Scan for the cell matching the given text and deliver its [X, Y] coordinate at center. 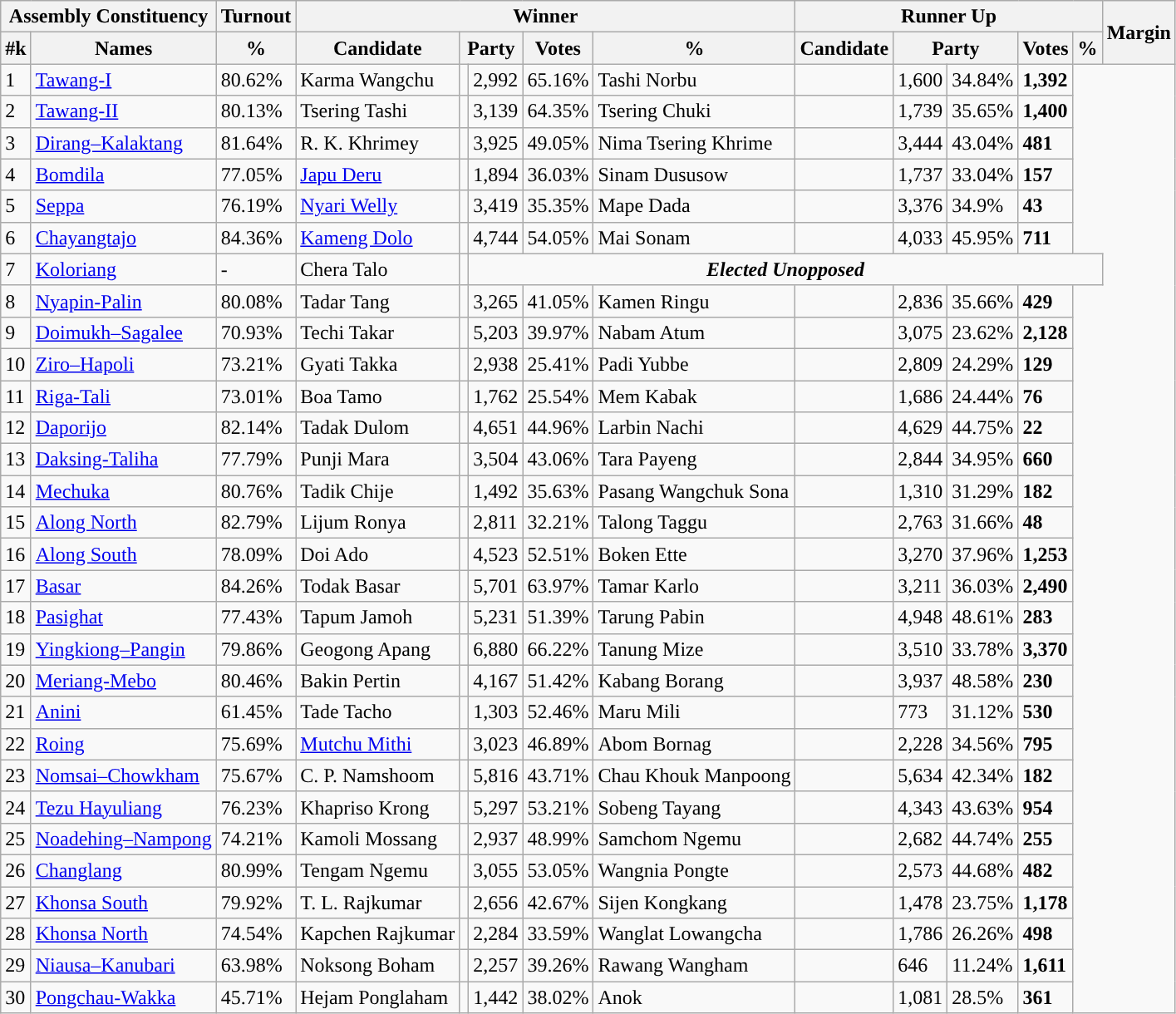
Meriang-Mebo [123, 681]
Nyapin-Palin [123, 301]
77.43% [256, 618]
26 [16, 870]
Elected Unopposed [785, 269]
64.35% [558, 111]
35.35% [558, 206]
2,844 [921, 460]
76.19% [256, 206]
Noadehing–Nampong [123, 839]
2,836 [921, 301]
C. P. Namshoom [377, 775]
Boken Ette [695, 554]
74.21% [256, 839]
1,737 [921, 175]
Sobeng Tayang [695, 807]
75.67% [256, 775]
3,510 [921, 649]
48.61% [982, 618]
1,081 [921, 997]
Pasighat [123, 618]
283 [1046, 618]
3,075 [921, 332]
38.02% [558, 997]
Kameng Dolo [377, 238]
429 [1046, 301]
26.26% [982, 934]
31.66% [982, 523]
77.05% [256, 175]
27 [16, 902]
3,370 [1046, 649]
Tashi Norbu [695, 80]
84.36% [256, 238]
25 [16, 839]
37.96% [982, 554]
1,894 [495, 175]
Khonsa North [123, 934]
29 [16, 966]
1,310 [921, 491]
Tarung Pabin [695, 618]
Geogong Apang [377, 649]
51.39% [558, 618]
11 [16, 396]
Kamoli Mossang [377, 839]
Noksong Boham [377, 966]
660 [1046, 460]
3,265 [495, 301]
28.5% [982, 997]
Karma Wangchu [377, 80]
5,816 [495, 775]
Anok [695, 997]
Margin [1139, 32]
54.05% [558, 238]
Bomdila [123, 175]
17 [16, 586]
2 [16, 111]
11.24% [982, 966]
35.63% [558, 491]
34.95% [982, 460]
- [256, 269]
Daporijo [123, 428]
Khonsa South [123, 902]
Wanglat Lowangcha [695, 934]
Talong Taggu [695, 523]
5,297 [495, 807]
2,992 [495, 80]
5,701 [495, 586]
Punji Mara [377, 460]
R. K. Khrimey [377, 143]
Japu Deru [377, 175]
80.46% [256, 681]
4,033 [921, 238]
Nabam Atum [695, 332]
4,343 [921, 807]
4,629 [921, 428]
63.98% [256, 966]
73.21% [256, 364]
1,442 [495, 997]
4 [16, 175]
4,744 [495, 238]
1,762 [495, 396]
530 [1046, 712]
Riga-Tali [123, 396]
Pongchau-Wakka [123, 997]
49.05% [558, 143]
1,611 [1046, 966]
Chayangtajo [123, 238]
255 [1046, 839]
2,811 [495, 523]
3,504 [495, 460]
1,478 [921, 902]
16 [16, 554]
39.97% [558, 332]
Pasang Wangchuk Sona [695, 491]
498 [1046, 934]
Basar [123, 586]
2,682 [921, 839]
Ziro–Hapoli [123, 364]
Abom Bornag [695, 744]
Tawang-II [123, 111]
52.46% [558, 712]
4,167 [495, 681]
34.84% [982, 80]
481 [1046, 143]
361 [1046, 997]
Sijen Kongkang [695, 902]
3,444 [921, 143]
3,211 [921, 586]
75.69% [256, 744]
25.54% [558, 396]
76.23% [256, 807]
34.56% [982, 744]
1,739 [921, 111]
Mem Kabak [695, 396]
Lijum Ronya [377, 523]
Yingkiong–Pangin [123, 649]
42.34% [982, 775]
2,937 [495, 839]
5,231 [495, 618]
35.65% [982, 111]
43.71% [558, 775]
Dirang–Kalaktang [123, 143]
Tsering Tashi [377, 111]
30 [16, 997]
2,228 [921, 744]
25.41% [558, 364]
Kapchen Rajkumar [377, 934]
31.29% [982, 491]
1,400 [1046, 111]
4,948 [921, 618]
4,523 [495, 554]
73.01% [256, 396]
Boa Tamo [377, 396]
51.42% [558, 681]
3,139 [495, 111]
Wangnia Pongte [695, 870]
3,419 [495, 206]
773 [921, 712]
53.21% [558, 807]
482 [1046, 870]
2,128 [1046, 332]
Tadak Dulom [377, 428]
79.86% [256, 649]
81.64% [256, 143]
1,600 [921, 80]
795 [1046, 744]
Winner [545, 17]
1,392 [1046, 80]
Doimukh–Sagalee [123, 332]
33.04% [982, 175]
44.68% [982, 870]
#k [16, 48]
19 [16, 649]
Tawang-I [123, 80]
28 [16, 934]
82.14% [256, 428]
954 [1046, 807]
Seppa [123, 206]
Tezu Hayuliang [123, 807]
13 [16, 460]
Mape Dada [695, 206]
Maru Mili [695, 712]
Nomsai–Chowkham [123, 775]
63.97% [558, 586]
Padi Yubbe [695, 364]
79.92% [256, 902]
44.96% [558, 428]
3,270 [921, 554]
Chau Khouk Manpoong [695, 775]
74.54% [256, 934]
Tade Tacho [377, 712]
10 [16, 364]
76 [1046, 396]
45.95% [982, 238]
1,686 [921, 396]
80.08% [256, 301]
1,492 [495, 491]
80.76% [256, 491]
Tengam Ngemu [377, 870]
23.62% [982, 332]
48 [1046, 523]
53.05% [558, 870]
43 [1046, 206]
9 [16, 332]
43.06% [558, 460]
Names [123, 48]
42.67% [558, 902]
Kabang Borang [695, 681]
78.09% [256, 554]
43.04% [982, 143]
Tara Payeng [695, 460]
Assembly Constituency [108, 17]
Sinam Dususow [695, 175]
Tadik Chije [377, 491]
Mutchu Mithi [377, 744]
1,303 [495, 712]
Anini [123, 712]
23.75% [982, 902]
129 [1046, 364]
24.44% [982, 396]
44.74% [982, 839]
Tsering Chuki [695, 111]
39.26% [558, 966]
2,257 [495, 966]
Daksing-Taliha [123, 460]
Niausa–Kanubari [123, 966]
48.58% [982, 681]
Hejam Ponglaham [377, 997]
230 [1046, 681]
46.89% [558, 744]
18 [16, 618]
Along North [123, 523]
33.59% [558, 934]
66.22% [558, 649]
41.05% [558, 301]
3,925 [495, 143]
Chera Talo [377, 269]
Turnout [256, 17]
20 [16, 681]
33.78% [982, 649]
80.99% [256, 870]
2,938 [495, 364]
3,023 [495, 744]
2,573 [921, 870]
Roing [123, 744]
Along South [123, 554]
23 [16, 775]
65.16% [558, 80]
34.9% [982, 206]
6 [16, 238]
1,786 [921, 934]
24.29% [982, 364]
Rawang Wangham [695, 966]
646 [921, 966]
44.75% [982, 428]
2,490 [1046, 586]
Tapum Jamoh [377, 618]
Kamen Ringu [695, 301]
Mai Sonam [695, 238]
Khapriso Krong [377, 807]
31.12% [982, 712]
Runner Up [949, 17]
6,880 [495, 649]
Tamar Karlo [695, 586]
70.93% [256, 332]
5,203 [495, 332]
1,178 [1046, 902]
52.51% [558, 554]
1,253 [1046, 554]
Doi Ado [377, 554]
Samchom Ngemu [695, 839]
3 [16, 143]
3,055 [495, 870]
2,809 [921, 364]
T. L. Rajkumar [377, 902]
Koloriang [123, 269]
Tanung Mize [695, 649]
80.62% [256, 80]
24 [16, 807]
15 [16, 523]
2,284 [495, 934]
21 [16, 712]
Nima Tsering Khrime [695, 143]
Todak Basar [377, 586]
3,376 [921, 206]
14 [16, 491]
61.45% [256, 712]
32.21% [558, 523]
7 [16, 269]
711 [1046, 238]
8 [16, 301]
Changlang [123, 870]
Bakin Pertin [377, 681]
35.66% [982, 301]
48.99% [558, 839]
157 [1046, 175]
1 [16, 80]
2,656 [495, 902]
3,937 [921, 681]
77.79% [256, 460]
4,651 [495, 428]
12 [16, 428]
5 [16, 206]
Gyati Takka [377, 364]
45.71% [256, 997]
80.13% [256, 111]
5,634 [921, 775]
2,763 [921, 523]
Mechuka [123, 491]
82.79% [256, 523]
Larbin Nachi [695, 428]
84.26% [256, 586]
43.63% [982, 807]
Nyari Welly [377, 206]
Techi Takar [377, 332]
Tadar Tang [377, 301]
